Find where the given text appears and provide that cell's center as (X, Y) coordinate. 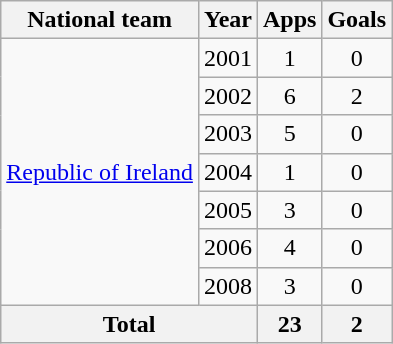
2008 (228, 286)
Total (130, 324)
2001 (228, 58)
4 (289, 248)
23 (289, 324)
Apps (289, 20)
2004 (228, 172)
Goals (357, 20)
2005 (228, 210)
6 (289, 96)
2006 (228, 248)
2002 (228, 96)
Year (228, 20)
Republic of Ireland (100, 172)
2003 (228, 134)
5 (289, 134)
National team (100, 20)
